From the cell containing the given text, extract its center point as [X, Y] coordinate. 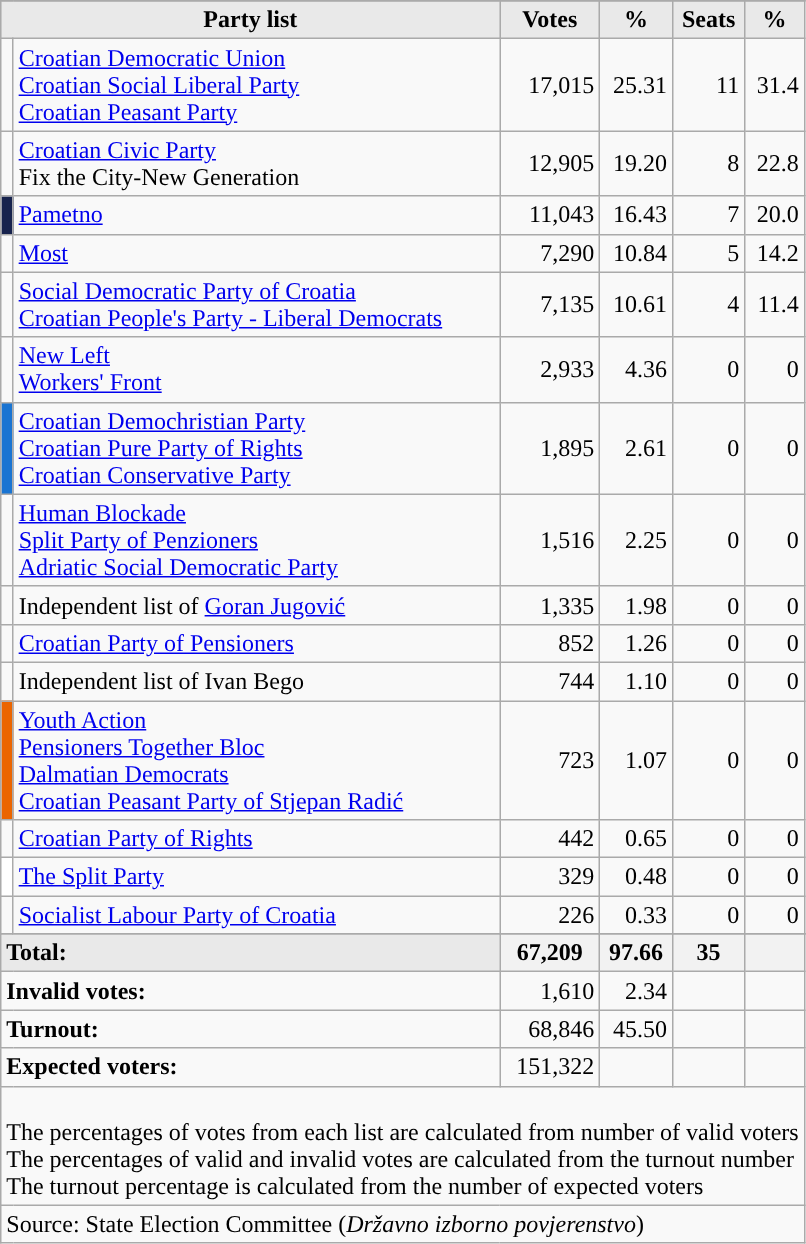
Votes [550, 20]
Invalid votes: [250, 991]
10.84 [636, 253]
25.31 [636, 85]
151,322 [550, 1067]
Croatian Democratic Union Croatian Social Liberal Party Croatian Peasant Party [256, 85]
329 [550, 877]
Croatian Demochristian Party Croatian Pure Party of Rights Croatian Conservative Party [256, 448]
10.61 [636, 304]
226 [550, 915]
17,015 [550, 85]
4.36 [636, 370]
20.0 [774, 215]
67,209 [550, 953]
11.4 [774, 304]
Source: State Election Committee (Državno izborno povjerenstvo) [402, 1224]
Expected voters: [250, 1067]
2.25 [636, 540]
Croatian Party of Pensioners [256, 643]
0.33 [636, 915]
1,895 [550, 448]
Social Democratic Party of Croatia Croatian People's Party - Liberal Democrats [256, 304]
723 [550, 760]
68,846 [550, 1029]
11 [709, 85]
8 [709, 164]
16.43 [636, 215]
1.07 [636, 760]
442 [550, 839]
7,135 [550, 304]
Croatian Civic Party Fix the City-New Generation [256, 164]
1.10 [636, 681]
Youth Action Pensioners Together Bloc Dalmatian Democrats Croatian Peasant Party of Stjepan Radić [256, 760]
2,933 [550, 370]
31.4 [774, 85]
Party list [250, 20]
1.26 [636, 643]
0.65 [636, 839]
Independent list of Ivan Bego [256, 681]
35 [709, 953]
1,610 [550, 991]
Turnout: [250, 1029]
19.20 [636, 164]
11,043 [550, 215]
7 [709, 215]
2.34 [636, 991]
14.2 [774, 253]
Seats [709, 20]
The Split Party [256, 877]
Total: [250, 953]
Human Blockade Split Party of Penzioners Adriatic Social Democratic Party [256, 540]
1,516 [550, 540]
1,335 [550, 605]
New Left Workers' Front [256, 370]
Most [256, 253]
Pametno [256, 215]
Socialist Labour Party of Croatia [256, 915]
12,905 [550, 164]
22.8 [774, 164]
45.50 [636, 1029]
7,290 [550, 253]
97.66 [636, 953]
Independent list of Goran Jugović [256, 605]
0.48 [636, 877]
4 [709, 304]
852 [550, 643]
1.98 [636, 605]
2.61 [636, 448]
744 [550, 681]
5 [709, 253]
Croatian Party of Rights [256, 839]
